Provide the (X, Y) coordinate of the cell's center where the given text is located.  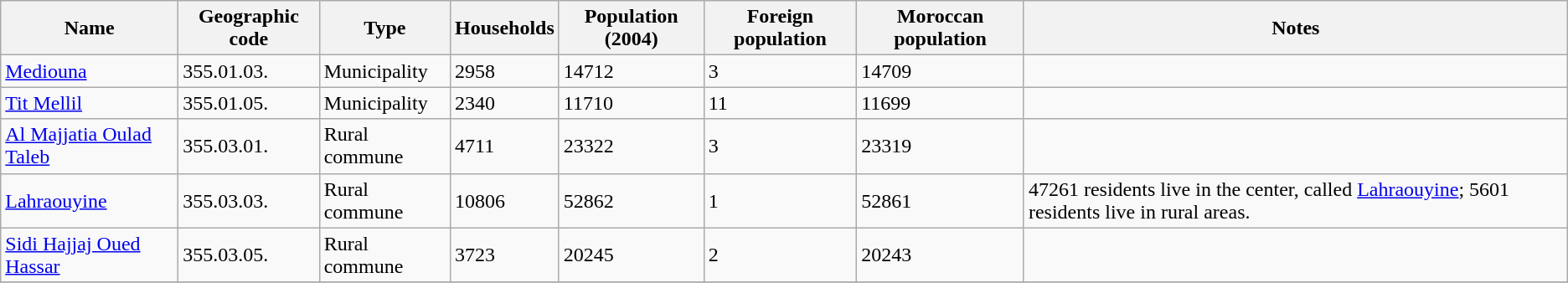
2958 (504, 71)
Households (504, 28)
Geographic code (249, 28)
14712 (632, 71)
3723 (504, 255)
52861 (941, 201)
Sidi Hajjaj Oued Hassar (90, 255)
4711 (504, 146)
2340 (504, 103)
52862 (632, 201)
Name (90, 28)
23322 (632, 146)
20245 (632, 255)
11710 (632, 103)
23319 (941, 146)
Lahraouyine (90, 201)
1 (781, 201)
10806 (504, 201)
11 (781, 103)
355.01.05. (249, 103)
Population (2004) (632, 28)
2 (781, 255)
47261 residents live in the center, called Lahraouyine; 5601 residents live in rural areas. (1295, 201)
Moroccan population (941, 28)
Mediouna (90, 71)
11699 (941, 103)
Al Majjatia Oulad Taleb (90, 146)
355.01.03. (249, 71)
14709 (941, 71)
Notes (1295, 28)
355.03.05. (249, 255)
355.03.01. (249, 146)
Foreign population (781, 28)
Tit Mellil (90, 103)
Type (384, 28)
355.03.03. (249, 201)
20243 (941, 255)
